Provide the [X, Y] coordinate of the cell's center where the given text is located.  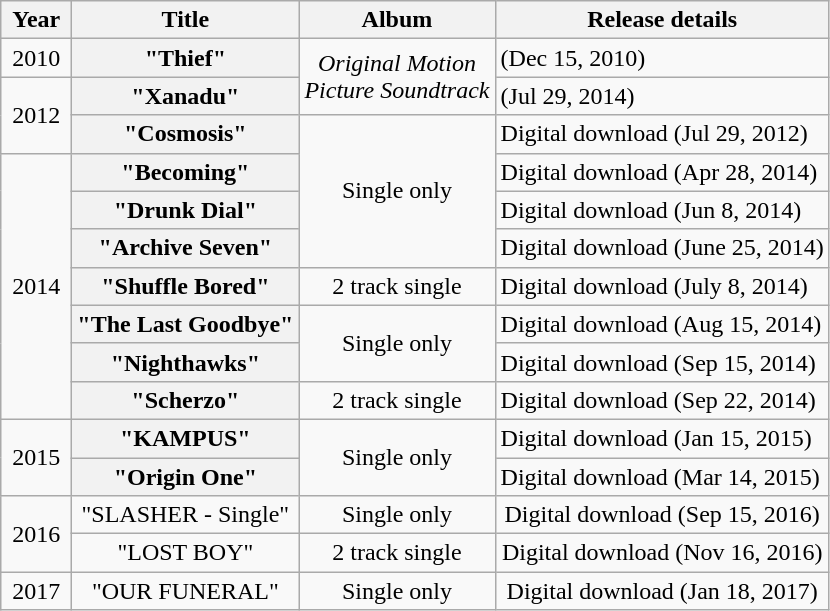
Digital download (Aug 15, 2014) [662, 324]
Digital download (Jul 29, 2012) [662, 134]
"LOST BOY" [186, 553]
Digital download (Jan 18, 2017) [662, 591]
"Xanadu" [186, 96]
Digital download (Jan 15, 2015) [662, 438]
Digital download (Jun 8, 2014) [662, 210]
"SLASHER - Single" [186, 515]
2017 [36, 591]
"Shuffle Bored" [186, 286]
(Jul 29, 2014) [662, 96]
"Scherzo" [186, 400]
"Origin One" [186, 477]
2012 [36, 115]
Digital download (Sep 15, 2014) [662, 362]
(Dec 15, 2010) [662, 58]
Album [397, 20]
Title [186, 20]
Digital download (July 8, 2014) [662, 286]
Digital download (Sep 15, 2016) [662, 515]
Digital download (Apr 28, 2014) [662, 172]
"The Last Goodbye" [186, 324]
"Cosmosis" [186, 134]
Year [36, 20]
"Thief" [186, 58]
"Drunk Dial" [186, 210]
"Nighthawks" [186, 362]
2010 [36, 58]
Digital download (Sep 22, 2014) [662, 400]
2015 [36, 457]
"Archive Seven" [186, 248]
2016 [36, 534]
"OUR FUNERAL" [186, 591]
Release details [662, 20]
Digital download (Mar 14, 2015) [662, 477]
"KAMPUS" [186, 438]
Original MotionPicture Soundtrack [397, 77]
Digital download (Nov 16, 2016) [662, 553]
2014 [36, 286]
Digital download (June 25, 2014) [662, 248]
"Becoming" [186, 172]
